Locate the cell with the specified text and output its (X, Y) center coordinate. 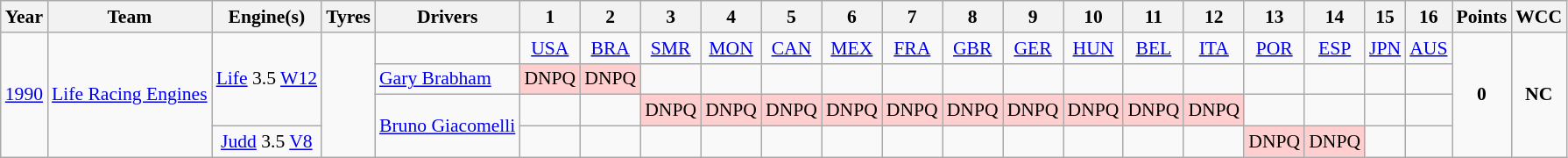
MON (731, 48)
GER (1034, 48)
16 (1428, 17)
AUS (1428, 48)
11 (1153, 17)
12 (1214, 17)
WCC (1538, 17)
3 (671, 17)
2 (610, 17)
GBR (972, 48)
Year (25, 17)
Tyres (349, 17)
10 (1093, 17)
POR (1274, 48)
BEL (1153, 48)
JPN (1385, 48)
Judd 3.5 V8 (266, 142)
ESP (1335, 48)
Drivers (447, 17)
CAN (792, 48)
Life Racing Engines (130, 95)
5 (792, 17)
USA (550, 48)
14 (1335, 17)
NC (1538, 95)
BRA (610, 48)
1 (550, 17)
6 (851, 17)
Points (1482, 17)
Bruno Giacomelli (447, 126)
9 (1034, 17)
4 (731, 17)
Team (130, 17)
Engine(s) (266, 17)
SMR (671, 48)
ITA (1214, 48)
7 (913, 17)
8 (972, 17)
HUN (1093, 48)
13 (1274, 17)
15 (1385, 17)
1990 (25, 95)
MEX (851, 48)
0 (1482, 95)
Life 3.5 W12 (266, 79)
Gary Brabham (447, 79)
FRA (913, 48)
